Scan for the cell matching the given text and deliver its (x, y) coordinate at center. 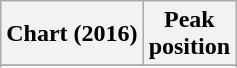
Chart (2016) (72, 34)
Peakposition (189, 34)
